For the text-containing cell, return its midpoint in [X, Y] coordinate format. 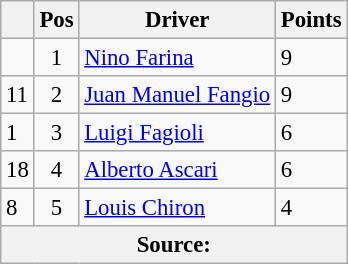
Luigi Fagioli [178, 133]
5 [56, 208]
Louis Chiron [178, 208]
18 [18, 170]
Driver [178, 20]
11 [18, 95]
Source: [174, 245]
Pos [56, 20]
Juan Manuel Fangio [178, 95]
Points [312, 20]
Nino Farina [178, 58]
3 [56, 133]
2 [56, 95]
8 [18, 208]
Alberto Ascari [178, 170]
